Locate the cell with the specified text and output its (x, y) center coordinate. 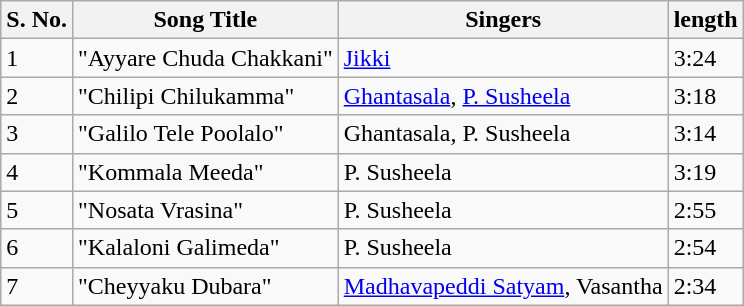
"Chilipi Chilukamma" (205, 96)
length (706, 20)
Jikki (503, 58)
"Galilo Tele Poolalo" (205, 134)
Song Title (205, 20)
2:34 (706, 286)
Singers (503, 20)
2:54 (706, 248)
7 (37, 286)
"Nosata Vrasina" (205, 210)
"Cheyyaku Dubara" (205, 286)
Madhavapeddi Satyam, Vasantha (503, 286)
"Ayyare Chuda Chakkani" (205, 58)
4 (37, 172)
1 (37, 58)
2 (37, 96)
6 (37, 248)
3:14 (706, 134)
3:24 (706, 58)
3:19 (706, 172)
3:18 (706, 96)
S. No. (37, 20)
3 (37, 134)
2:55 (706, 210)
"Kommala Meeda" (205, 172)
5 (37, 210)
"Kalaloni Galimeda" (205, 248)
